Pinpoint the cell where the given text exists, returning its (X, Y) midpoint coordinate. 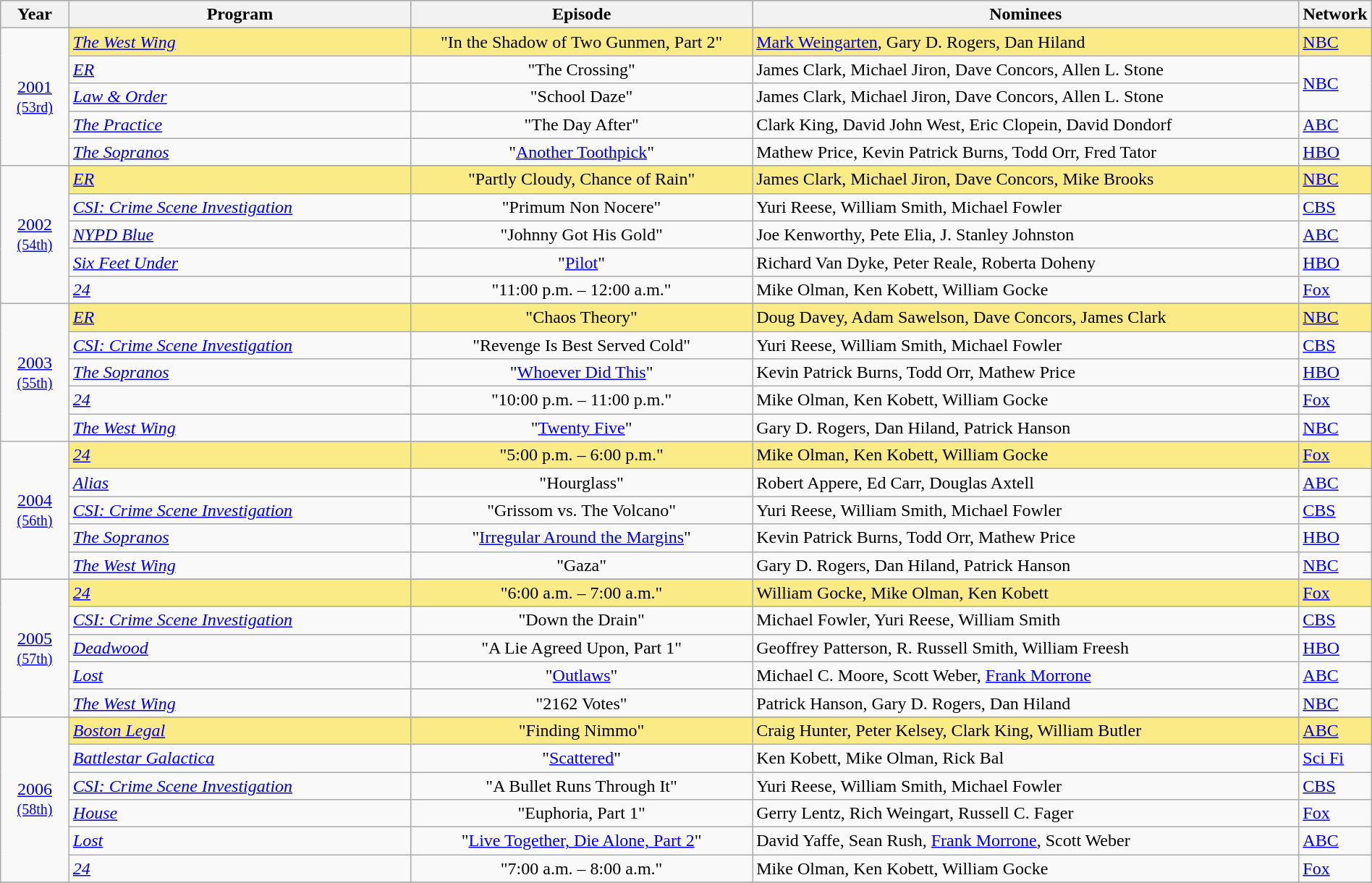
2003(55th) (35, 372)
"Hourglass" (582, 483)
"Gaza" (582, 565)
Year (35, 14)
"Down the Drain" (582, 620)
Sci Fi (1335, 758)
"Another Toothpick" (582, 152)
"5:00 p.m. – 6:00 p.m." (582, 455)
"Outlaws" (582, 675)
William Gocke, Mike Olman, Ken Kobett (1026, 593)
2004(56th) (35, 510)
"7:00 a.m. – 8:00 a.m." (582, 869)
"Euphoria, Part 1" (582, 814)
Robert Appere, Ed Carr, Douglas Axtell (1026, 483)
Geoffrey Patterson, R. Russell Smith, William Freesh (1026, 648)
"Irregular Around the Margins" (582, 538)
2002(54th) (35, 235)
Six Feet Under (240, 262)
James Clark, Michael Jiron, Dave Concors, Mike Brooks (1026, 179)
The Practice (240, 124)
Program (240, 14)
Ken Kobett, Mike Olman, Rick Bal (1026, 758)
"6:00 a.m. – 7:00 a.m." (582, 593)
Clark King, David John West, Eric Clopein, David Dondorf (1026, 124)
2001(53rd) (35, 97)
"A Bullet Runs Through It" (582, 785)
"Pilot" (582, 262)
"Partly Cloudy, Chance of Rain" (582, 179)
Gerry Lentz, Rich Weingart, Russell C. Fager (1026, 814)
House (240, 814)
Richard Van Dyke, Peter Reale, Roberta Doheny (1026, 262)
"2162 Votes" (582, 703)
"A Lie Agreed Upon, Part 1" (582, 648)
Alias (240, 483)
"Scattered" (582, 758)
Doug Davey, Adam Sawelson, Dave Concors, James Clark (1026, 317)
"Primum Non Nocere" (582, 207)
"In the Shadow of Two Gunmen, Part 2" (582, 42)
Michael Fowler, Yuri Reese, William Smith (1026, 620)
"Finding Nimmo" (582, 730)
"Johnny Got His Gold" (582, 235)
"School Daze" (582, 97)
Boston Legal (240, 730)
Network (1335, 14)
"Revenge Is Best Served Cold" (582, 345)
Mathew Price, Kevin Patrick Burns, Todd Orr, Fred Tator (1026, 152)
Craig Hunter, Peter Kelsey, Clark King, William Butler (1026, 730)
NYPD Blue (240, 235)
Law & Order (240, 97)
Patrick Hanson, Gary D. Rogers, Dan Hiland (1026, 703)
"10:00 p.m. – 11:00 p.m." (582, 400)
"Live Together, Die Alone, Part 2" (582, 841)
2005(57th) (35, 648)
2006(58th) (35, 799)
"The Day After" (582, 124)
Episode (582, 14)
"Twenty Five" (582, 428)
"Whoever Did This" (582, 373)
Deadwood (240, 648)
"Chaos Theory" (582, 317)
David Yaffe, Sean Rush, Frank Morrone, Scott Weber (1026, 841)
Nominees (1026, 14)
"11:00 p.m. – 12:00 a.m." (582, 290)
Battlestar Galactica (240, 758)
"Grissom vs. The Volcano" (582, 510)
Mark Weingarten, Gary D. Rogers, Dan Hiland (1026, 42)
Michael C. Moore, Scott Weber, Frank Morrone (1026, 675)
Joe Kenworthy, Pete Elia, J. Stanley Johnston (1026, 235)
"The Crossing" (582, 69)
